Identify which cell holds the provided text, then report its [X, Y] central coordinate. 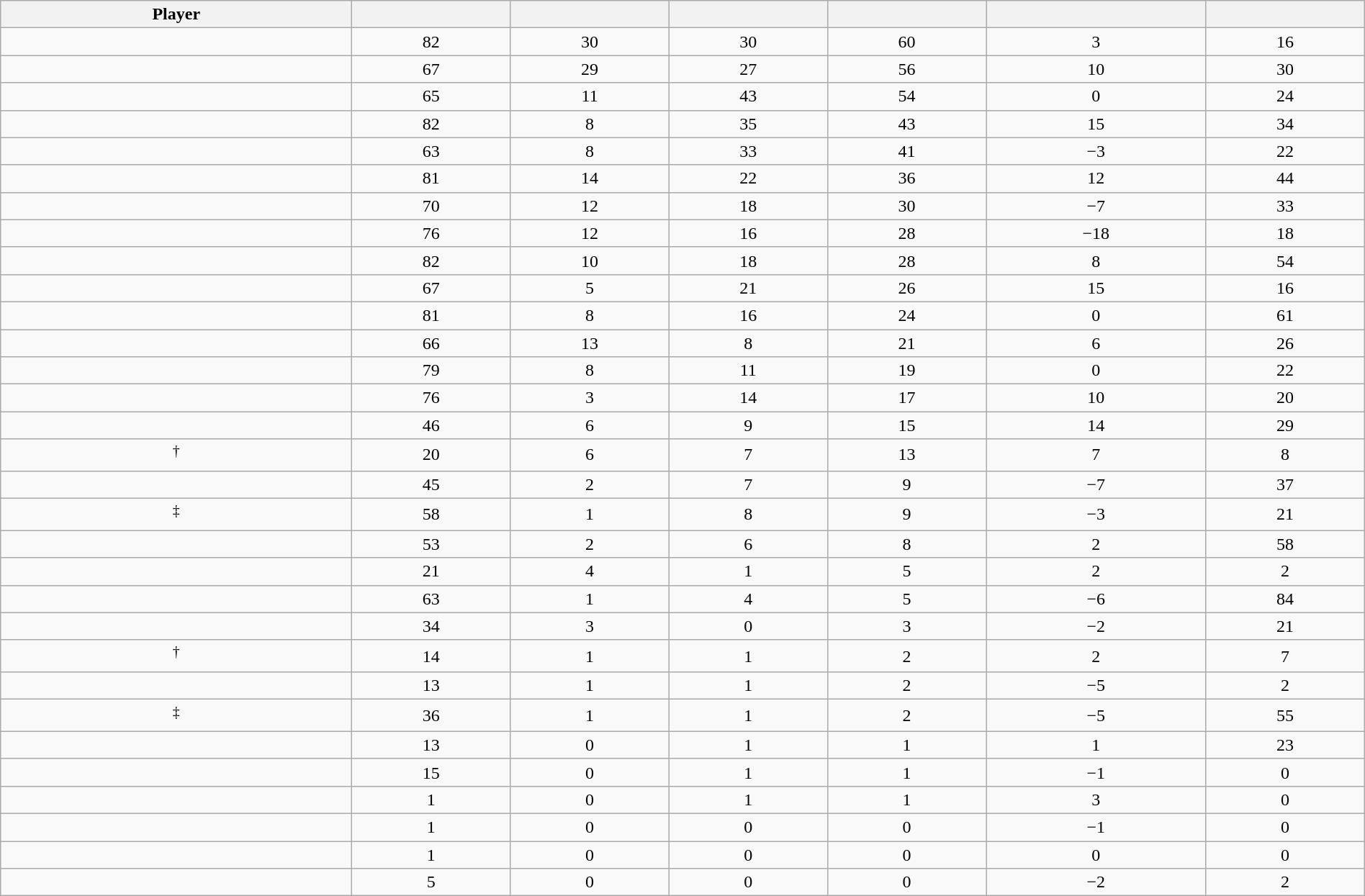
45 [431, 484]
Player [176, 14]
46 [431, 425]
−6 [1096, 599]
70 [431, 206]
−18 [1096, 233]
23 [1285, 745]
53 [431, 544]
84 [1285, 599]
17 [906, 398]
41 [906, 151]
19 [906, 371]
56 [906, 69]
66 [431, 343]
44 [1285, 178]
79 [431, 371]
55 [1285, 715]
35 [748, 124]
65 [431, 96]
60 [906, 42]
27 [748, 69]
37 [1285, 484]
61 [1285, 315]
